For the text-containing cell, return its midpoint in (X, Y) coordinate format. 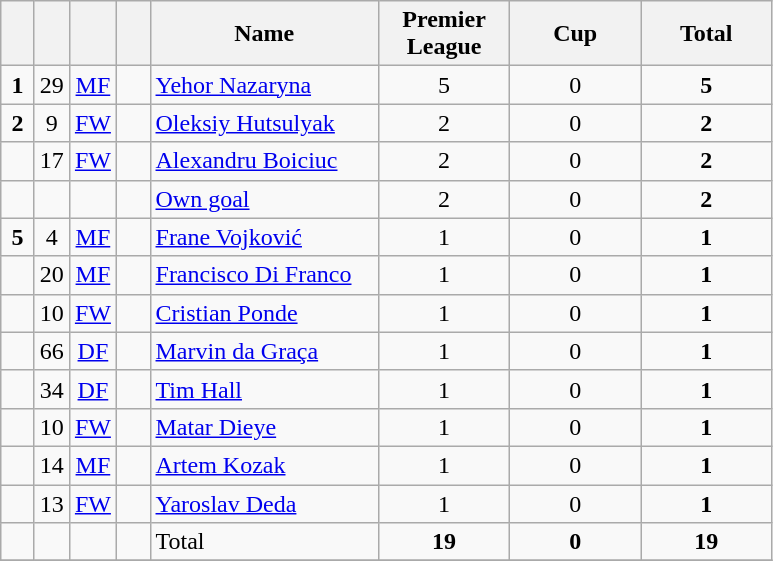
Cup (576, 34)
Matar Dieye (264, 427)
34 (52, 389)
13 (52, 503)
4 (52, 237)
Marvin da Graça (264, 351)
66 (52, 351)
17 (52, 161)
Premier League (444, 34)
Tim Hall (264, 389)
Alexandru Boiciuc (264, 161)
Artem Kozak (264, 465)
Frane Vojković (264, 237)
20 (52, 275)
Yehor Nazaryna (264, 85)
Name (264, 34)
Cristian Ponde (264, 313)
29 (52, 85)
Oleksiy Hutsulyak (264, 123)
Yaroslav Deda (264, 503)
9 (52, 123)
14 (52, 465)
Francisco Di Franco (264, 275)
Own goal (264, 199)
